Return [X, Y] of the center of cell containing provided text 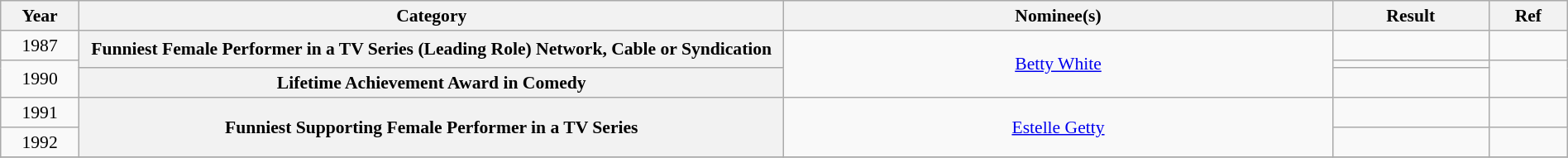
Ref [1528, 16]
1991 [40, 113]
Estelle Getty [1059, 127]
Betty White [1059, 65]
Funniest Supporting Female Performer in a TV Series [432, 127]
Lifetime Achievement Award in Comedy [432, 84]
Year [40, 16]
Funniest Female Performer in a TV Series (Leading Role) Network, Cable or Syndication [432, 50]
Nominee(s) [1059, 16]
1990 [40, 79]
Category [432, 16]
1992 [40, 142]
Result [1411, 16]
1987 [40, 45]
